Detect which cell encompasses the target text, then output its (X, Y) center coordinate. 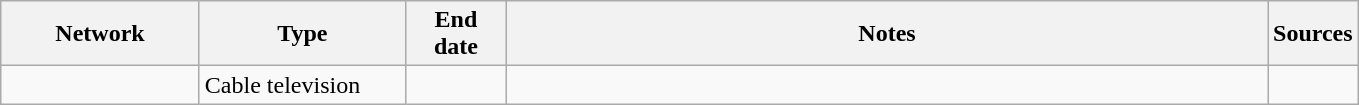
Sources (1314, 34)
Type (302, 34)
Network (100, 34)
End date (456, 34)
Cable television (302, 85)
Notes (886, 34)
